Pinpoint the cell where the given text exists, returning its (X, Y) midpoint coordinate. 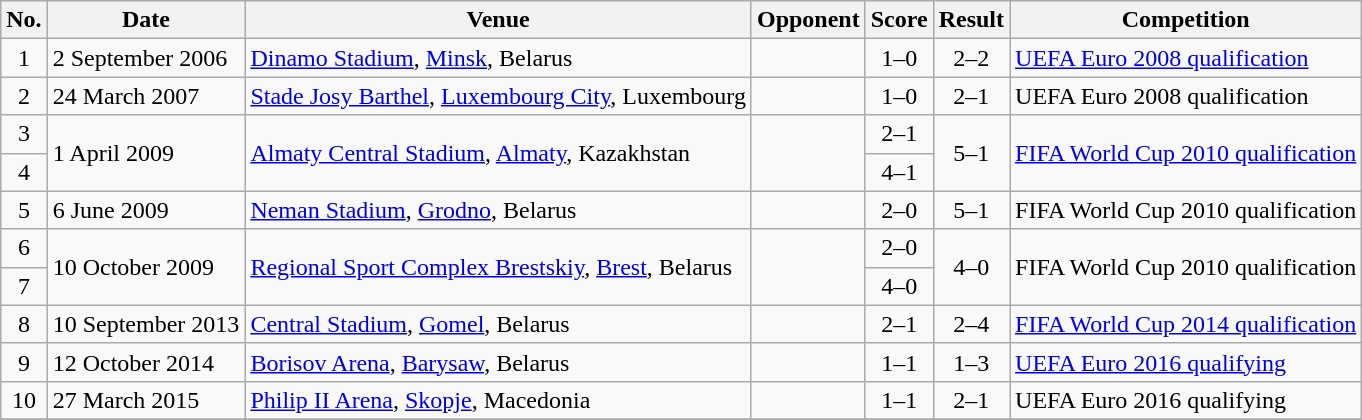
12 October 2014 (146, 362)
10 October 2009 (146, 267)
10 (24, 400)
Neman Stadium, Grodno, Belarus (498, 210)
6 June 2009 (146, 210)
Regional Sport Complex Brestskiy, Brest, Belarus (498, 267)
2–2 (971, 58)
5 (24, 210)
Almaty Central Stadium, Almaty, Kazakhstan (498, 153)
7 (24, 286)
27 March 2015 (146, 400)
Venue (498, 20)
FIFA World Cup 2014 qualification (1186, 324)
Result (971, 20)
Central Stadium, Gomel, Belarus (498, 324)
Date (146, 20)
1 April 2009 (146, 153)
Philip II Arena, Skopje, Macedonia (498, 400)
1–3 (971, 362)
Dinamo Stadium, Minsk, Belarus (498, 58)
2–4 (971, 324)
3 (24, 134)
2 (24, 96)
8 (24, 324)
Competition (1186, 20)
9 (24, 362)
No. (24, 20)
4 (24, 172)
Opponent (808, 20)
4–1 (899, 172)
10 September 2013 (146, 324)
24 March 2007 (146, 96)
Score (899, 20)
6 (24, 248)
1 (24, 58)
2 September 2006 (146, 58)
Stade Josy Barthel, Luxembourg City, Luxembourg (498, 96)
Borisov Arena, Barysaw, Belarus (498, 362)
